For the text-containing cell, return its midpoint in [x, y] coordinate format. 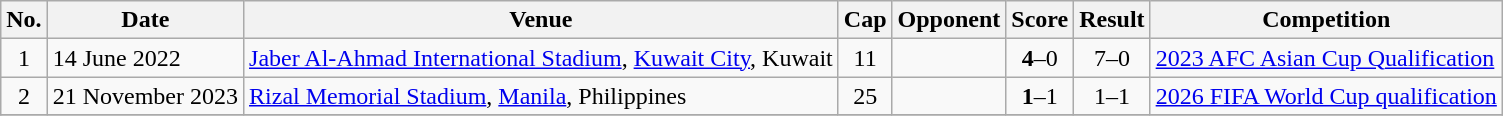
1 [24, 58]
Score [1040, 20]
Venue [542, 20]
21 November 2023 [145, 96]
Cap [865, 20]
25 [865, 96]
Date [145, 20]
7–0 [1112, 58]
Competition [1326, 20]
Jaber Al-Ahmad International Stadium, Kuwait City, Kuwait [542, 58]
Result [1112, 20]
4–0 [1040, 58]
14 June 2022 [145, 58]
Opponent [949, 20]
Rizal Memorial Stadium, Manila, Philippines [542, 96]
11 [865, 58]
2026 FIFA World Cup qualification [1326, 96]
2023 AFC Asian Cup Qualification [1326, 58]
No. [24, 20]
2 [24, 96]
